Search for the cell housing the specified text and yield its (X, Y) center coordinate. 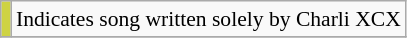
Indicates song written solely by Charli XCX (208, 19)
